Search for the cell housing the specified text and yield its [X, Y] center coordinate. 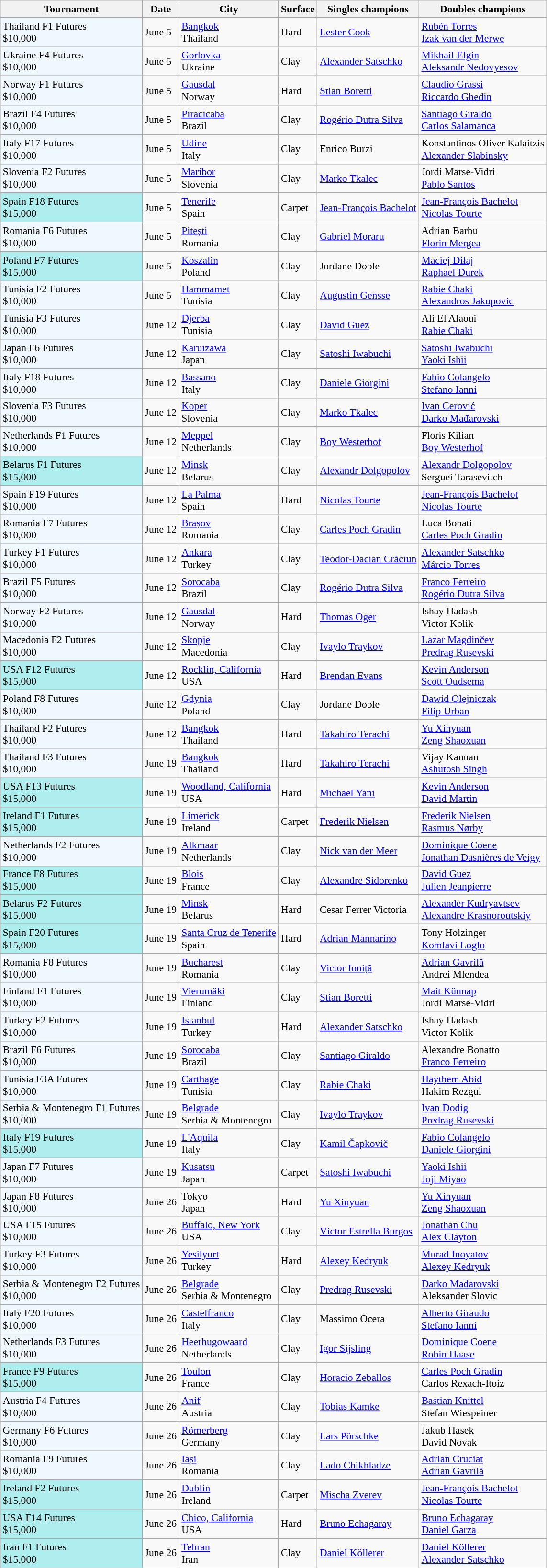
France F9 Futures$15,000 [72, 1378]
Teodor-Dacian Crăciun [368, 559]
Santiago Giraldo [368, 1056]
Rubén Torres Izak van der Merwe [482, 33]
Italy F17 Futures$10,000 [72, 149]
France F8 Futures$15,000 [72, 880]
Thailand F3 Futures$10,000 [72, 764]
Ireland F2 Futures$15,000 [72, 1495]
Nick van der Meer [368, 851]
MeppelNetherlands [229, 442]
Slovenia F3 Futures$10,000 [72, 412]
DublinIreland [229, 1495]
Finland F1 Futures$10,000 [72, 997]
Boy Westerhof [368, 442]
Igor Sijsling [368, 1348]
Romania F6 Futures$10,000 [72, 237]
Carles Poch Gradin [368, 529]
Romania F9 Futures$10,000 [72, 1465]
David Guez [368, 324]
Tournament [72, 9]
Singles champions [368, 9]
USA F13 Futures$15,000 [72, 792]
Tony Holzinger Komlavi Loglo [482, 939]
Rocklin, CaliforniaUSA [229, 676]
Brazil F4 Futures$10,000 [72, 120]
Poland F7 Futures$15,000 [72, 266]
AnkaraTurkey [229, 559]
Slovenia F2 Futures$10,000 [72, 178]
KaruizawaJapan [229, 354]
Spain F19 Futures$10,000 [72, 500]
Norway F1 Futures$10,000 [72, 91]
Woodland, CaliforniaUSA [229, 792]
Luca Bonati Carles Poch Gradin [482, 529]
Enrico Burzi [368, 149]
Tobias Kamke [368, 1407]
Alexander Satschko Márcio Torres [482, 559]
KusatsuJapan [229, 1173]
YesilyurtTurkey [229, 1260]
Floris Kilian Boy Westerhof [482, 442]
Predrag Rusevski [368, 1290]
Lars Pörschke [368, 1436]
Yaoki Ishii Joji Miyao [482, 1173]
ToulonFrance [229, 1378]
Ireland F1 Futures$15,000 [72, 822]
Konstantinos Oliver Kalaitzis Alexander Slabinsky [482, 149]
AnifAustria [229, 1407]
Turkey F3 Futures$10,000 [72, 1260]
Netherlands F3 Futures$10,000 [72, 1348]
CarthageTunisia [229, 1085]
KoperSlovenia [229, 412]
Tunisia F2 Futures$10,000 [72, 296]
Ali El Alaoui Rabie Chaki [482, 324]
Austria F4 Futures$10,000 [72, 1407]
Ivan Cerović Darko Mađarovski [482, 412]
Mischa Zverev [368, 1495]
Poland F8 Futures$10,000 [72, 705]
HammametTunisia [229, 296]
LimerickIreland [229, 822]
Daniel Köllerer [368, 1553]
Chico, CaliforniaUSA [229, 1524]
City [229, 9]
Italy F19 Futures$15,000 [72, 1144]
USA F14 Futures$15,000 [72, 1524]
Cesar Ferrer Victoria [368, 910]
Italy F18 Futures$10,000 [72, 383]
Jakub Hasek David Novak [482, 1436]
Alexandre Bonatto Franco Ferreiro [482, 1056]
DjerbaTunisia [229, 324]
Franco Ferreiro Rogério Dutra Silva [482, 588]
Spain F20 Futures$15,000 [72, 939]
Frederik Nielsen [368, 822]
Romania F8 Futures$10,000 [72, 968]
Gabriel Moraru [368, 237]
Lazar Magdinčev Predrag Rusevski [482, 646]
Japan F8 Futures$10,000 [72, 1202]
Michael Yani [368, 792]
MariborSlovenia [229, 178]
Daniel Köllerer Alexander Satschko [482, 1553]
Thailand F2 Futures$10,000 [72, 734]
Buffalo, New YorkUSA [229, 1232]
BrașovRomania [229, 529]
Tunisia F3 Futures$10,000 [72, 324]
Spain F18 Futures$15,000 [72, 208]
Netherlands F1 Futures$10,000 [72, 442]
Alexandr Dolgopolov [368, 471]
Netherlands F2 Futures$10,000 [72, 851]
Adrian Gavrilă Andrei Mlendea [482, 968]
Belarus F1 Futures$15,000 [72, 471]
Tunisia F3A Futures$10,000 [72, 1085]
Fabio Colangelo Stefano Ianni [482, 383]
Bastian Knittel Stefan Wiespeiner [482, 1407]
Adrian Cruciat Adrian Gavrilă [482, 1465]
USA F12 Futures$15,000 [72, 676]
Carles Poch Gradin Carlos Rexach-Itoiz [482, 1378]
USA F15 Futures$10,000 [72, 1232]
Japan F6 Futures$10,000 [72, 354]
Turkey F2 Futures$10,000 [72, 1027]
Mait Künnap Jordi Marse-Vidri [482, 997]
L'AquilaItaly [229, 1144]
Serbia & Montenegro F2 Futures$10,000 [72, 1290]
Claudio Grassi Riccardo Ghedin [482, 91]
Romania F7 Futures$10,000 [72, 529]
GdyniaPoland [229, 705]
Jordi Marse-Vidri Pablo Santos [482, 178]
TenerifeSpain [229, 208]
Ukraine F4 Futures$10,000 [72, 61]
Italy F20 Futures$10,000 [72, 1319]
Jean-François Bachelot [368, 208]
VierumäkiFinland [229, 997]
Rabie Chaki [368, 1085]
GorlovkaUkraine [229, 61]
Brazil F5 Futures$10,000 [72, 588]
Lester Cook [368, 33]
BucharestRomania [229, 968]
Haythem Abid Hakim Rezgui [482, 1085]
Germany F6 Futures$10,000 [72, 1436]
Yu Xinyuan [368, 1202]
Dominique Coene Robin Haase [482, 1348]
Frederik Nielsen Rasmus Nørby [482, 822]
Brazil F6 Futures$10,000 [72, 1056]
HeerhugowaardNetherlands [229, 1348]
Kamil Čapkovič [368, 1144]
Satoshi Iwabuchi Yaoki Ishii [482, 354]
Thomas Oger [368, 617]
Daniele Giorgini [368, 383]
SkopjeMacedonia [229, 646]
Vijay Kannan Ashutosh Singh [482, 764]
Dawid Olejniczak Filip Urban [482, 705]
Macedonia F2 Futures$10,000 [72, 646]
Augustin Gensse [368, 296]
BassanoItaly [229, 383]
Lado Chikhladze [368, 1465]
TokyoJapan [229, 1202]
PiteștiRomania [229, 237]
IstanbulTurkey [229, 1027]
Víctor Estrella Burgos [368, 1232]
Dominique Coene Jonathan Dasnières de Veigy [482, 851]
Kevin Anderson David Martin [482, 792]
Rabie Chaki Alexandros Jakupovic [482, 296]
Alexey Kedryuk [368, 1260]
Darko Mađarovski Aleksander Slovic [482, 1290]
Adrian Barbu Florin Mergea [482, 237]
Nicolas Tourte [368, 500]
Bruno Echagaray Daniel Garza [482, 1524]
CastelfrancoItaly [229, 1319]
Fabio Colangelo Daniele Giorgini [482, 1144]
Turkey F1 Futures$10,000 [72, 559]
Horacio Zeballos [368, 1378]
Thailand F1 Futures$10,000 [72, 33]
Santa Cruz de TenerifeSpain [229, 939]
PiracicabaBrazil [229, 120]
Alexandr Dolgopolov Serguei Tarasevitch [482, 471]
Iran F1 Futures$15,000 [72, 1553]
AlkmaarNetherlands [229, 851]
Brendan Evans [368, 676]
Jonathan Chu Alex Clayton [482, 1232]
Norway F2 Futures$10,000 [72, 617]
Massimo Ocera [368, 1319]
Santiago Giraldo Carlos Salamanca [482, 120]
TehranIran [229, 1553]
Japan F7 Futures$10,000 [72, 1173]
IașiRomania [229, 1465]
UdineItaly [229, 149]
Murad Inoyatov Alexey Kedryuk [482, 1260]
La PalmaSpain [229, 500]
Victor Ioniță [368, 968]
RömerbergGermany [229, 1436]
Surface [298, 9]
Kevin Anderson Scott Oudsema [482, 676]
Alberto Giraudo Stefano Ianni [482, 1319]
Belarus F2 Futures$15,000 [72, 910]
Alexander Kudryavtsev Alexandre Krasnoroutskiy [482, 910]
BloisFrance [229, 880]
Maciej Diłaj Raphael Durek [482, 266]
Ivan Dodig Predrag Rusevski [482, 1114]
Adrian Mannarino [368, 939]
Doubles champions [482, 9]
Bruno Echagaray [368, 1524]
Serbia & Montenegro F1 Futures$10,000 [72, 1114]
Date [161, 9]
David Guez Julien Jeanpierre [482, 880]
Mikhail Elgin Aleksandr Nedovyesov [482, 61]
KoszalinPoland [229, 266]
Alexandre Sidorenko [368, 880]
